Return the (X, Y) coordinate for the center point of the cell that contains the specified text.  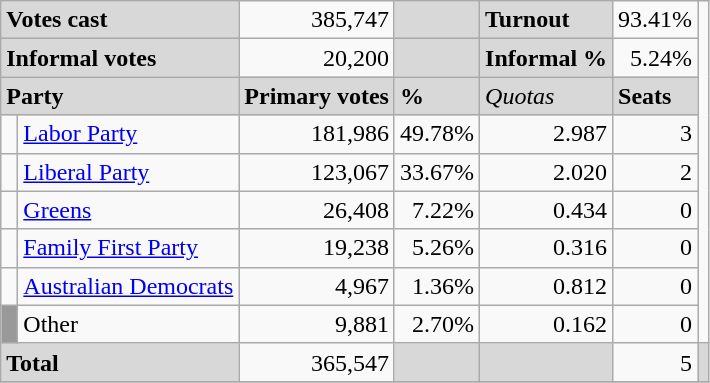
2.70% (436, 324)
123,067 (317, 172)
93.41% (656, 20)
26,408 (317, 210)
Turnout (546, 20)
20,200 (317, 58)
2.987 (546, 134)
Family First Party (128, 248)
0.812 (546, 286)
0.434 (546, 210)
49.78% (436, 134)
19,238 (317, 248)
Primary votes (317, 96)
1.36% (436, 286)
7.22% (436, 210)
385,747 (317, 20)
Party (120, 96)
3 (656, 134)
181,986 (317, 134)
4,967 (317, 286)
Quotas (546, 96)
2 (656, 172)
0.162 (546, 324)
2.020 (546, 172)
365,547 (317, 362)
5.24% (656, 58)
Informal % (546, 58)
Informal votes (120, 58)
Australian Democrats (128, 286)
33.67% (436, 172)
Total (120, 362)
Labor Party (128, 134)
5.26% (436, 248)
Liberal Party (128, 172)
9,881 (317, 324)
Greens (128, 210)
Seats (656, 96)
0.316 (546, 248)
% (436, 96)
Votes cast (120, 20)
5 (656, 362)
Other (128, 324)
